Return (x, y) of the center of cell containing provided text 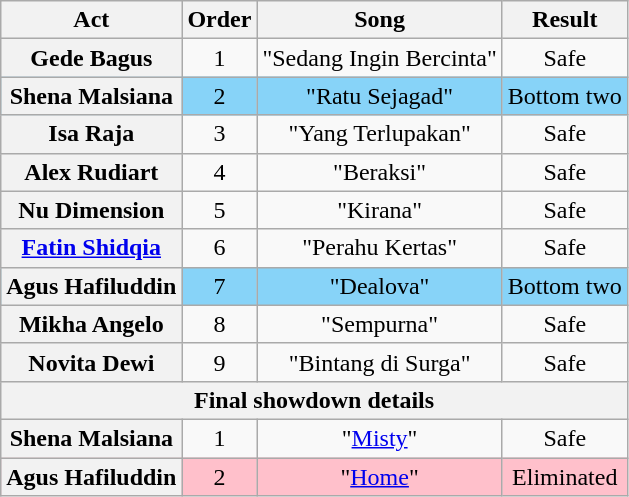
Mikha Angelo (92, 324)
"Misty" (380, 438)
Final showdown details (314, 400)
Order (220, 20)
Alex Rudiart (92, 172)
7 (220, 286)
Isa Raja (92, 134)
"Beraksi" (380, 172)
Eliminated (564, 477)
"Kirana" (380, 210)
"Bintang di Surga" (380, 362)
Song (380, 20)
Nu Dimension (92, 210)
8 (220, 324)
"Yang Terlupakan" (380, 134)
Gede Bagus (92, 58)
Result (564, 20)
9 (220, 362)
"Sedang Ingin Bercinta" (380, 58)
"Sempurna" (380, 324)
Novita Dewi (92, 362)
3 (220, 134)
5 (220, 210)
"Perahu Kertas" (380, 248)
"Ratu Sejagad" (380, 96)
Fatin Shidqia (92, 248)
6 (220, 248)
Act (92, 20)
"Home" (380, 477)
"Dealova" (380, 286)
4 (220, 172)
